Find where the given text appears and provide that cell's center as (x, y) coordinate. 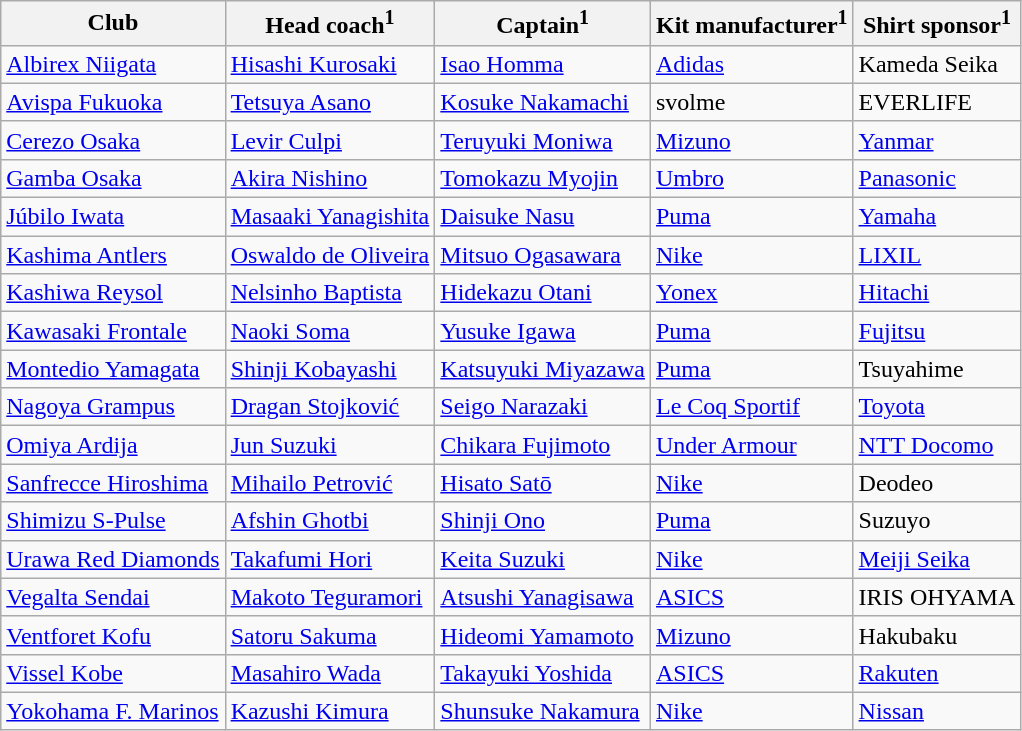
Urawa Red Diamonds (113, 559)
Shirt sponsor1 (937, 24)
Yanmar (937, 140)
Kosuke Nakamachi (543, 102)
NTT Docomo (937, 445)
Afshin Ghotbi (330, 521)
Avispa Fukuoka (113, 102)
Masaaki Yanagishita (330, 217)
Hakubaku (937, 635)
Jun Suzuki (330, 445)
Oswaldo de Oliveira (330, 255)
Satoru Sakuma (330, 635)
Suzuyo (937, 521)
Chikara Fujimoto (543, 445)
Tetsuya Asano (330, 102)
Albirex Niigata (113, 64)
Naoki Soma (330, 331)
Shunsuke Nakamura (543, 711)
Head coach1 (330, 24)
Montedio Yamagata (113, 369)
Seigo Narazaki (543, 407)
Yokohama F. Marinos (113, 711)
Yusuke Igawa (543, 331)
Atsushi Yanagisawa (543, 597)
Ventforet Kofu (113, 635)
Levir Culpi (330, 140)
Vegalta Sendai (113, 597)
Omiya Ardija (113, 445)
Kashiwa Reysol (113, 293)
Kawasaki Frontale (113, 331)
Takafumi Hori (330, 559)
Nagoya Grampus (113, 407)
Cerezo Osaka (113, 140)
Dragan Stojković (330, 407)
Kashima Antlers (113, 255)
Toyota (937, 407)
Shinji Kobayashi (330, 369)
EVERLIFE (937, 102)
Takayuki Yoshida (543, 673)
Rakuten (937, 673)
Tomokazu Myojin (543, 178)
Júbilo Iwata (113, 217)
Tsuyahime (937, 369)
Kazushi Kimura (330, 711)
Fujitsu (937, 331)
Gamba Osaka (113, 178)
Akira Nishino (330, 178)
Club (113, 24)
svolme (752, 102)
Hidekazu Otani (543, 293)
Makoto Teguramori (330, 597)
LIXIL (937, 255)
Meiji Seika (937, 559)
Yamaha (937, 217)
Katsuyuki Miyazawa (543, 369)
Captain1 (543, 24)
Daisuke Nasu (543, 217)
Deodeo (937, 483)
Sanfrecce Hiroshima (113, 483)
Umbro (752, 178)
Under Armour (752, 445)
Mihailo Petrović (330, 483)
Adidas (752, 64)
Vissel Kobe (113, 673)
Le Coq Sportif (752, 407)
Mitsuo Ogasawara (543, 255)
Isao Homma (543, 64)
Hitachi (937, 293)
Hisato Satō (543, 483)
Teruyuki Moniwa (543, 140)
Panasonic (937, 178)
Hisashi Kurosaki (330, 64)
Hideomi Yamamoto (543, 635)
Nelsinho Baptista (330, 293)
Masahiro Wada (330, 673)
Kameda Seika (937, 64)
Kit manufacturer1 (752, 24)
Keita Suzuki (543, 559)
Shinji Ono (543, 521)
Yonex (752, 293)
Shimizu S-Pulse (113, 521)
Nissan (937, 711)
IRIS OHYAMA (937, 597)
